For the text-containing cell, return its midpoint in [x, y] coordinate format. 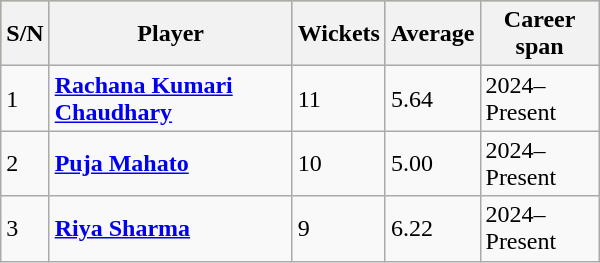
S/N [25, 34]
Puja Mahato [170, 164]
Average [432, 34]
6.22 [432, 228]
Riya Sharma [170, 228]
2 [25, 164]
5.00 [432, 164]
5.64 [432, 98]
3 [25, 228]
9 [338, 228]
Rachana Kumari Chaudhary [170, 98]
10 [338, 164]
Wickets [338, 34]
Career span [540, 34]
11 [338, 98]
1 [25, 98]
Player [170, 34]
